Return the (X, Y) coordinate for the center point of the cell that contains the specified text.  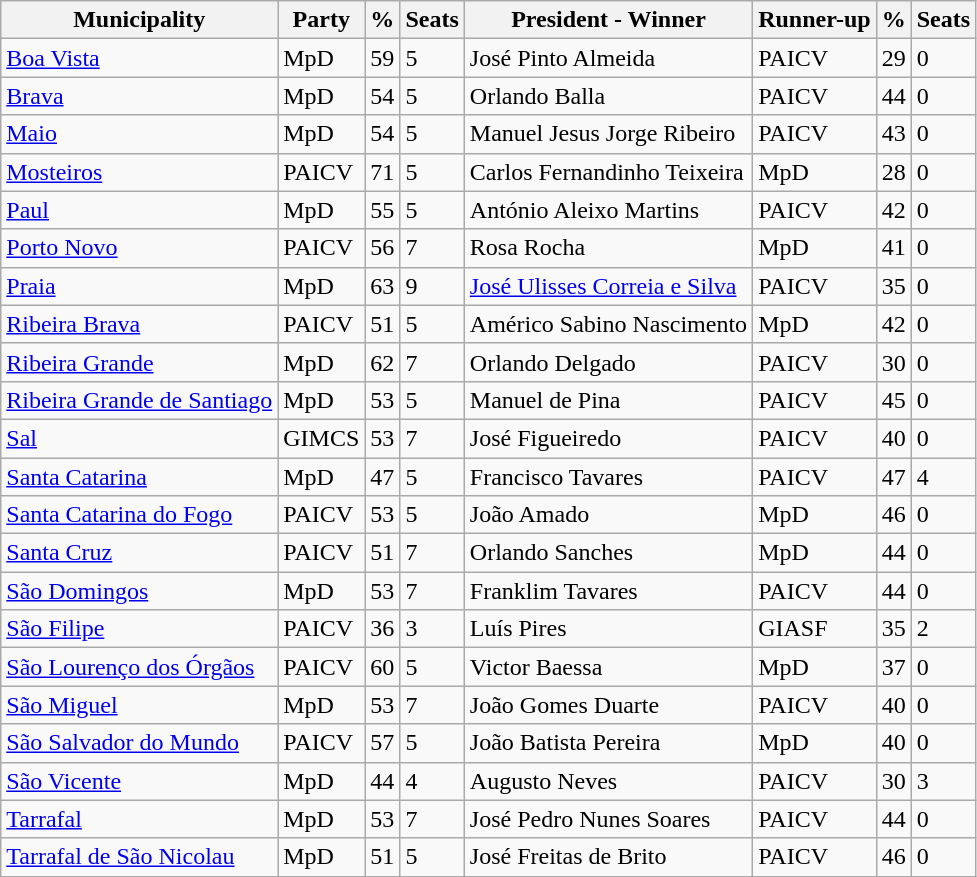
Ribeira Grande (140, 362)
José Pedro Nunes Soares (608, 819)
João Amado (608, 515)
São Miguel (140, 705)
São Lourenço dos Órgãos (140, 667)
Orlando Balla (608, 96)
45 (894, 400)
Franklim Tavares (608, 591)
Manuel Jesus Jorge Ribeiro (608, 134)
59 (382, 58)
28 (894, 172)
Tarrafal (140, 819)
São Vicente (140, 781)
João Batista Pereira (608, 743)
Santa Cruz (140, 553)
63 (382, 286)
António Aleixo Martins (608, 210)
São Filipe (140, 629)
Tarrafal de São Nicolau (140, 857)
São Salvador do Mundo (140, 743)
Runner-up (815, 20)
Municipality (140, 20)
Orlando Delgado (608, 362)
Maio (140, 134)
37 (894, 667)
60 (382, 667)
Augusto Neves (608, 781)
João Gomes Duarte (608, 705)
Rosa Rocha (608, 248)
Paul (140, 210)
Luís Pires (608, 629)
José Ulisses Correia e Silva (608, 286)
Praia (140, 286)
Boa Vista (140, 58)
Francisco Tavares (608, 477)
Victor Baessa (608, 667)
Manuel de Pina (608, 400)
Carlos Fernandinho Teixeira (608, 172)
Porto Novo (140, 248)
9 (432, 286)
José Pinto Almeida (608, 58)
Ribeira Brava (140, 324)
Santa Catarina do Fogo (140, 515)
GIASF (815, 629)
2 (943, 629)
Party (322, 20)
55 (382, 210)
36 (382, 629)
56 (382, 248)
Mosteiros (140, 172)
Brava (140, 96)
José Freitas de Brito (608, 857)
Santa Catarina (140, 477)
José Figueiredo (608, 438)
GIMCS (322, 438)
57 (382, 743)
29 (894, 58)
62 (382, 362)
Ribeira Grande de Santiago (140, 400)
71 (382, 172)
São Domingos (140, 591)
41 (894, 248)
Orlando Sanches (608, 553)
43 (894, 134)
President - Winner (608, 20)
Américo Sabino Nascimento (608, 324)
Sal (140, 438)
